From the cell containing the given text, extract its center point as (X, Y) coordinate. 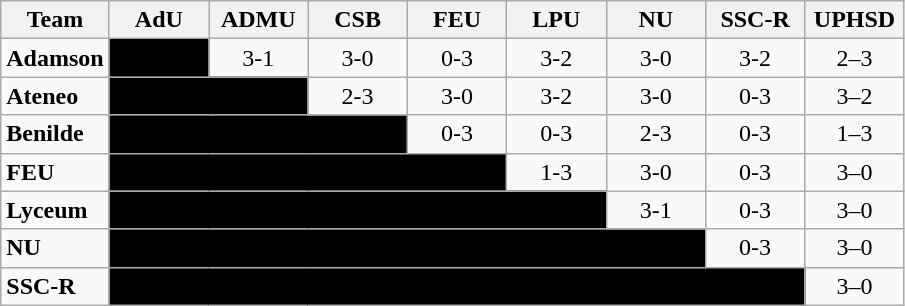
AdU (158, 20)
Lyceum (55, 210)
1-3 (556, 172)
2–3 (854, 58)
LPU (556, 20)
3–2 (854, 96)
Adamson (55, 58)
CSB (358, 20)
Team (55, 20)
Benilde (55, 134)
ADMU (258, 20)
1–3 (854, 134)
UPHSD (854, 20)
Ateneo (55, 96)
